Capture the cell that displays the provided text and extract its [x, y] central coordinate. 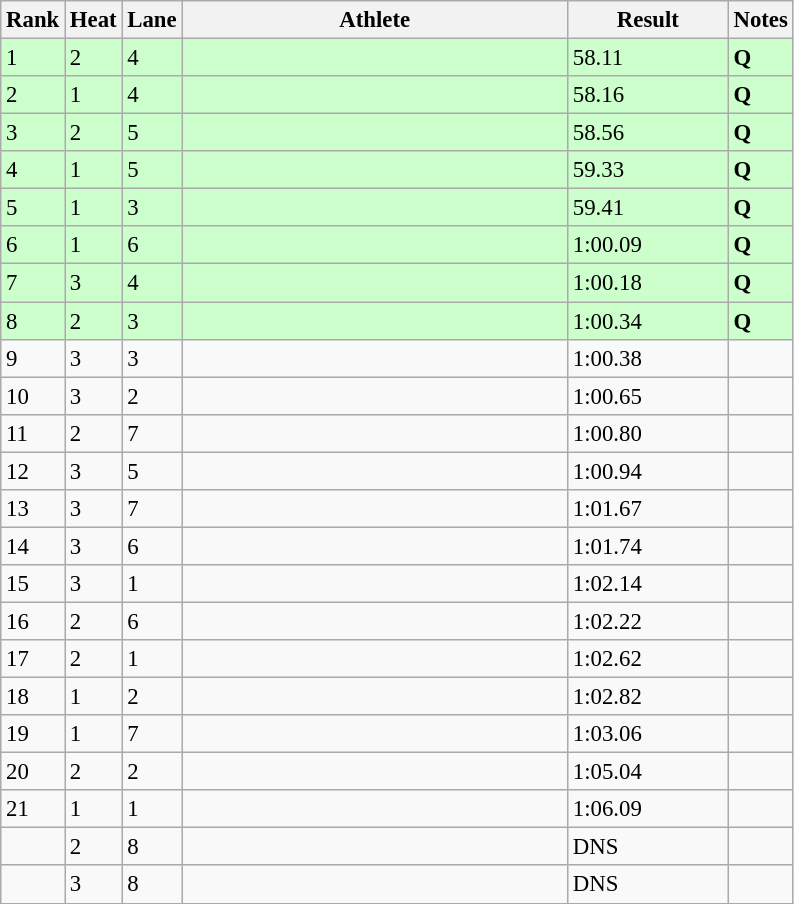
1:00.80 [648, 433]
1:02.82 [648, 697]
21 [33, 809]
19 [33, 734]
16 [33, 621]
1:00.34 [648, 321]
1:02.14 [648, 584]
11 [33, 433]
9 [33, 358]
14 [33, 546]
58.16 [648, 95]
10 [33, 396]
Notes [760, 20]
1:01.74 [648, 546]
1:00.09 [648, 245]
18 [33, 697]
1:02.22 [648, 621]
Rank [33, 20]
1:01.67 [648, 509]
Result [648, 20]
1:00.38 [648, 358]
59.33 [648, 170]
20 [33, 772]
58.11 [648, 58]
1:02.62 [648, 659]
59.41 [648, 208]
13 [33, 509]
Heat [94, 20]
58.56 [648, 133]
17 [33, 659]
1:03.06 [648, 734]
1:00.65 [648, 396]
1:06.09 [648, 809]
Lane [152, 20]
1:00.94 [648, 471]
1:05.04 [648, 772]
1:00.18 [648, 283]
12 [33, 471]
15 [33, 584]
Athlete [375, 20]
